Extract the (x, y) coordinate from the center of the cell holding the provided text.  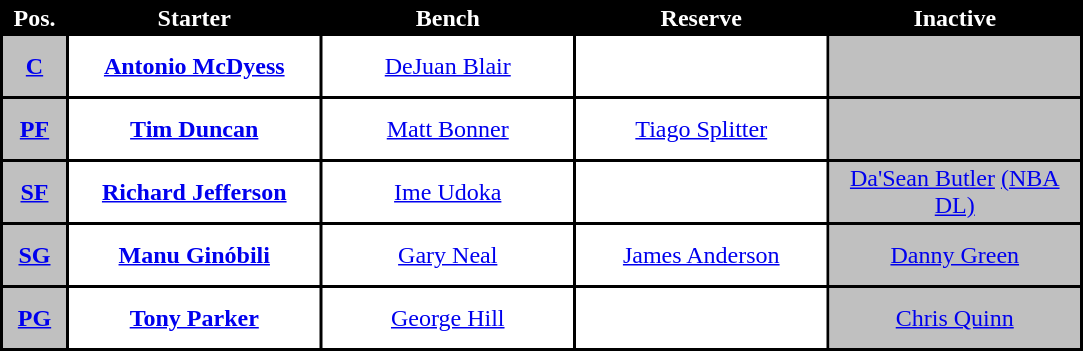
Richard Jefferson (194, 192)
Pos. (34, 18)
Reserve (701, 18)
C (34, 66)
Inactive (955, 18)
George Hill (447, 318)
Gary Neal (447, 255)
Tony Parker (194, 318)
PF (34, 129)
SG (34, 255)
Tiago Splitter (701, 129)
Manu Ginóbili (194, 255)
Matt Bonner (447, 129)
Danny Green (955, 255)
Bench (447, 18)
Starter (194, 18)
Tim Duncan (194, 129)
PG (34, 318)
Chris Quinn (955, 318)
Ime Udoka (447, 192)
SF (34, 192)
Antonio McDyess (194, 66)
James Anderson (701, 255)
Da'Sean Butler (NBA DL) (955, 192)
DeJuan Blair (447, 66)
